Return (x, y) of the center of cell containing provided text 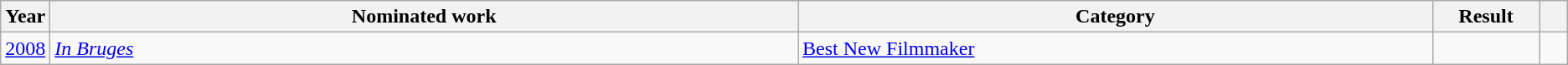
Category (1116, 17)
Nominated work (424, 17)
Best New Filmmaker (1116, 48)
Result (1486, 17)
Year (25, 17)
2008 (25, 48)
In Bruges (424, 48)
